Locate the cell with the specified text and output its (x, y) center coordinate. 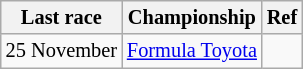
Formula Toyota (192, 51)
Last race (62, 17)
25 November (62, 51)
Ref (282, 17)
Championship (192, 17)
